Scan for the cell matching the given text and deliver its (x, y) coordinate at center. 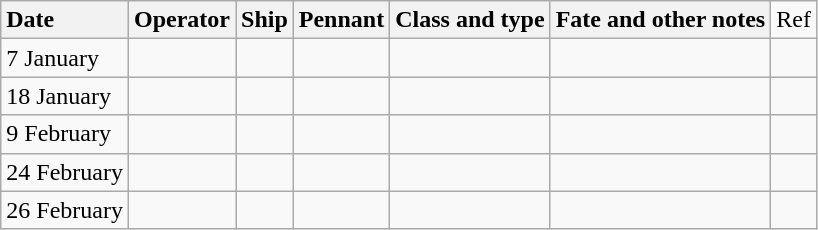
18 January (65, 96)
7 January (65, 58)
Operator (182, 20)
Pennant (341, 20)
26 February (65, 210)
9 February (65, 134)
Date (65, 20)
Ship (265, 20)
24 February (65, 172)
Fate and other notes (660, 20)
Class and type (470, 20)
Ref (794, 20)
